Scan for the cell matching the given text and deliver its [x, y] coordinate at center. 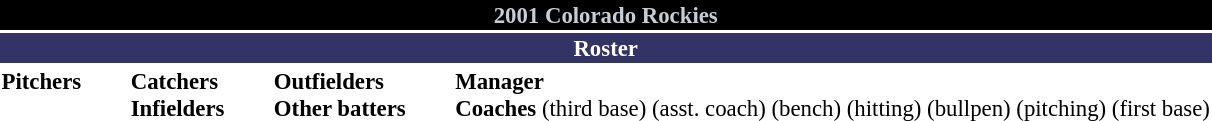
Roster [606, 48]
2001 Colorado Rockies [606, 15]
